Locate the cell with the specified text and output its (x, y) center coordinate. 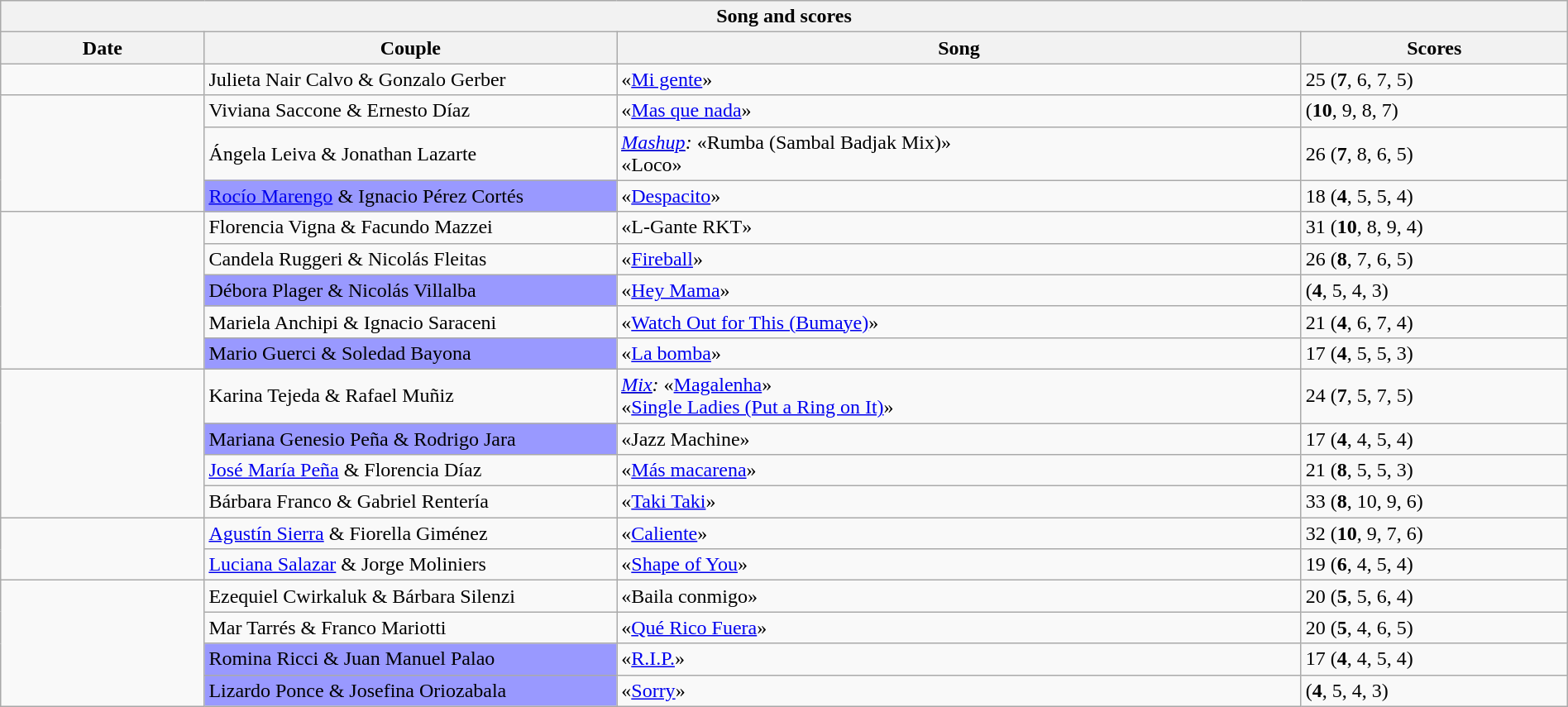
25 (7, 6, 7, 5) (1434, 79)
«Qué Rico Fuera» (959, 628)
«Jazz Machine» (959, 439)
«Fireball» (959, 259)
Mashup: «Rumba (Sambal Badjak Mix)» «Loco» (959, 154)
Date (103, 48)
Viviana Saccone & Ernesto Díaz (410, 111)
«Hey Mama» (959, 290)
Florencia Vigna & Facundo Mazzei (410, 227)
«Baila conmigo» (959, 596)
«Sorry» (959, 690)
Mariela Anchipi & Ignacio Saraceni (410, 322)
«Taki Taki» (959, 502)
Ezequiel Cwirkaluk & Bárbara Silenzi (410, 596)
Bárbara Franco & Gabriel Rentería (410, 502)
Rocío Marengo & Ignacio Pérez Cortés (410, 196)
«Caliente» (959, 533)
«Mas que nada» (959, 111)
Romina Ricci & Juan Manuel Palao (410, 659)
24 (7, 5, 7, 5) (1434, 395)
Couple (410, 48)
Candela Ruggeri & Nicolás Fleitas (410, 259)
Mariana Genesio Peña & Rodrigo Jara (410, 439)
«Más macarena» (959, 471)
21 (4, 6, 7, 4) (1434, 322)
José María Peña & Florencia Díaz (410, 471)
Mar Tarrés & Franco Mariotti (410, 628)
Scores (1434, 48)
18 (4, 5, 5, 4) (1434, 196)
«La bomba» (959, 353)
«R.I.P.» (959, 659)
Mix: «Magalenha» «Single Ladies (Put a Ring on It)» (959, 395)
Mario Guerci & Soledad Bayona (410, 353)
«Despacito» (959, 196)
«L-Gante RKT» (959, 227)
20 (5, 5, 6, 4) (1434, 596)
Luciana Salazar & Jorge Moliniers (410, 565)
Karina Tejeda & Rafael Muñiz (410, 395)
17 (4, 5, 5, 3) (1434, 353)
Ángela Leiva & Jonathan Lazarte (410, 154)
33 (8, 10, 9, 6) (1434, 502)
Song and scores (784, 17)
Agustín Sierra & Fiorella Giménez (410, 533)
26 (8, 7, 6, 5) (1434, 259)
«Shape of You» (959, 565)
32 (10, 9, 7, 6) (1434, 533)
Song (959, 48)
26 (7, 8, 6, 5) (1434, 154)
(10, 9, 8, 7) (1434, 111)
Julieta Nair Calvo & Gonzalo Gerber (410, 79)
20 (5, 4, 6, 5) (1434, 628)
19 (6, 4, 5, 4) (1434, 565)
31 (10, 8, 9, 4) (1434, 227)
Lizardo Ponce & Josefina Oriozabala (410, 690)
Débora Plager & Nicolás Villalba (410, 290)
21 (8, 5, 5, 3) (1434, 471)
«Watch Out for This (Bumaye)» (959, 322)
«Mi gente» (959, 79)
